Find where the given text appears and provide that cell's center as [X, Y] coordinate. 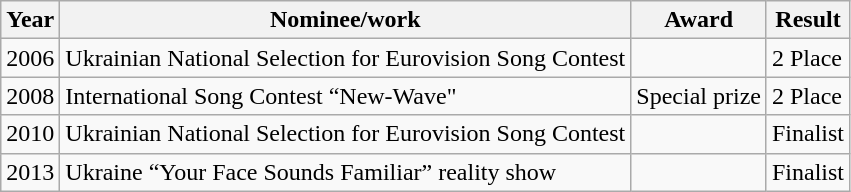
2006 [30, 58]
Special prize [699, 96]
Year [30, 20]
Award [699, 20]
2010 [30, 134]
2013 [30, 172]
Result [808, 20]
International Song Contest “New-Wave" [346, 96]
2008 [30, 96]
Nominee/work [346, 20]
Ukraine “Your Face Sounds Familiar” reality show [346, 172]
